Detect which cell encompasses the target text, then output its (X, Y) center coordinate. 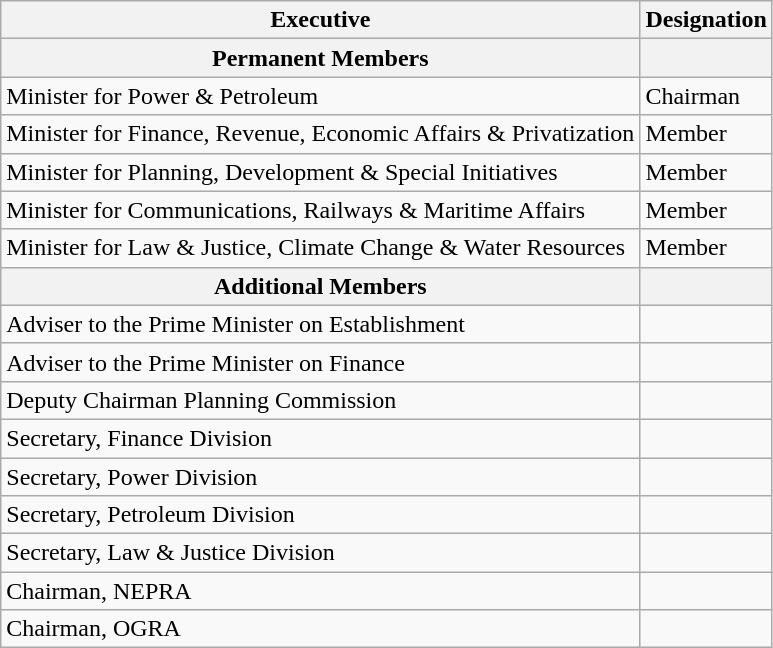
Designation (706, 20)
Minister for Finance, Revenue, Economic Affairs & Privatization (320, 134)
Secretary, Finance Division (320, 438)
Chairman, OGRA (320, 629)
Minister for Planning, Development & Special Initiatives (320, 172)
Minister for Power & Petroleum (320, 96)
Minister for Communications, Railways & Maritime Affairs (320, 210)
Deputy Chairman Planning Commission (320, 400)
Executive (320, 20)
Adviser to the Prime Minister on Establishment (320, 324)
Secretary, Power Division (320, 477)
Additional Members (320, 286)
Permanent Members (320, 58)
Minister for Law & Justice, Climate Change & Water Resources (320, 248)
Secretary, Petroleum Division (320, 515)
Secretary, Law & Justice Division (320, 553)
Chairman (706, 96)
Adviser to the Prime Minister on Finance (320, 362)
Chairman, NEPRA (320, 591)
